Pinpoint the cell where the given text exists, returning its [X, Y] midpoint coordinate. 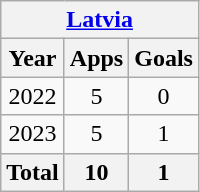
2022 [33, 96]
Apps [96, 58]
Latvia [100, 20]
Total [33, 172]
Year [33, 58]
10 [96, 172]
2023 [33, 134]
0 [164, 96]
Goals [164, 58]
